Return the (x, y) coordinate for the center point of the cell that contains the specified text.  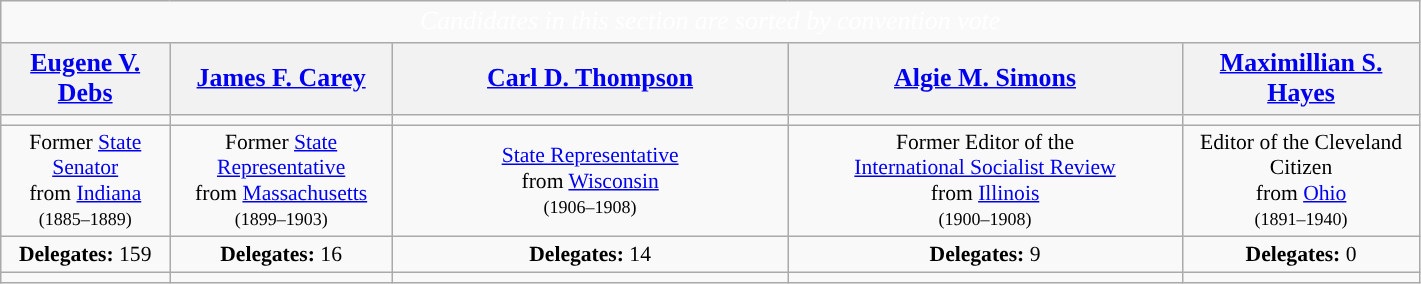
Delegates: 16 (282, 255)
Delegates: 9 (986, 255)
Delegates: 159 (86, 255)
Former State Representativefrom Massachusetts(1899–1903) (282, 181)
Former Editor of theInternational Socialist Reviewfrom Illinois(1900–1908) (986, 181)
Editor of the Cleveland Citizenfrom Ohio(1891–1940) (1302, 181)
Former State Senatorfrom Indiana(1885–1889) (86, 181)
Eugene V. Debs (86, 79)
Algie M. Simons (986, 79)
Maximillian S. Hayes (1302, 79)
State Representativefrom Wisconsin(1906–1908) (590, 181)
Carl D. Thompson (590, 79)
Candidates in this section are sorted by convention vote (710, 22)
James F. Carey (282, 79)
Delegates: 14 (590, 255)
Delegates: 0 (1302, 255)
